Search for the cell housing the specified text and yield its [X, Y] center coordinate. 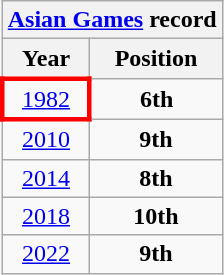
Asian Games record [112, 20]
2014 [46, 178]
2010 [46, 139]
6th [156, 98]
1982 [46, 98]
8th [156, 178]
2022 [46, 254]
2018 [46, 216]
Position [156, 59]
10th [156, 216]
Year [46, 59]
